Find where the given text appears and provide that cell's center as (X, Y) coordinate. 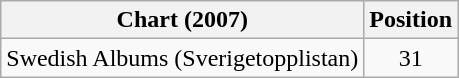
Chart (2007) (182, 20)
Position (411, 20)
31 (411, 58)
Swedish Albums (Sverigetopplistan) (182, 58)
